Search for the cell housing the specified text and yield its [X, Y] center coordinate. 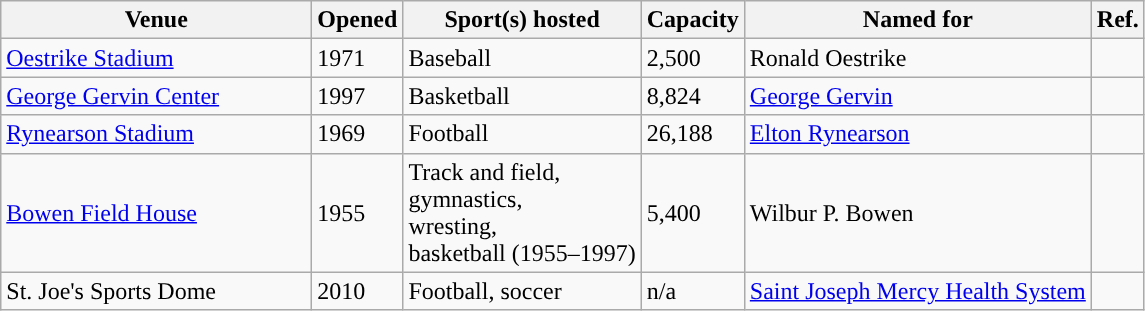
Basketball [522, 96]
George Gervin [918, 96]
Capacity [692, 20]
8,824 [692, 96]
Sport(s) hosted [522, 20]
Bowen Field House [156, 212]
1955 [358, 212]
Ronald Oestrike [918, 58]
Rynearson Stadium [156, 134]
Named for [918, 20]
Track and field, gymnastics, wresting, basketball (1955–1997) [522, 212]
Ref. [1118, 20]
Football [522, 134]
Venue [156, 20]
Saint Joseph Mercy Health System [918, 291]
5,400 [692, 212]
George Gervin Center [156, 96]
Baseball [522, 58]
Wilbur P. Bowen [918, 212]
Football, soccer [522, 291]
1971 [358, 58]
St. Joe's Sports Dome [156, 291]
2010 [358, 291]
Elton Rynearson [918, 134]
2,500 [692, 58]
Opened [358, 20]
n/a [692, 291]
1997 [358, 96]
Oestrike Stadium [156, 58]
26,188 [692, 134]
1969 [358, 134]
